Return (X, Y) of the center of cell containing provided text 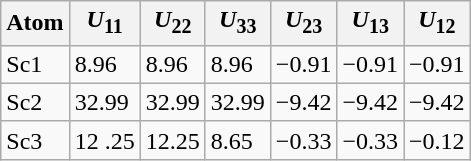
Sc2 (35, 102)
12.25 (172, 140)
U11 (104, 23)
8.65 (238, 140)
U33 (238, 23)
Atom (35, 23)
Sc1 (35, 64)
U13 (370, 23)
U23 (304, 23)
U22 (172, 23)
U12 (438, 23)
Sc3 (35, 140)
−0.12 (438, 140)
12 .25 (104, 140)
